Output the (X, Y) coordinate of the center of the cell containing the given text.  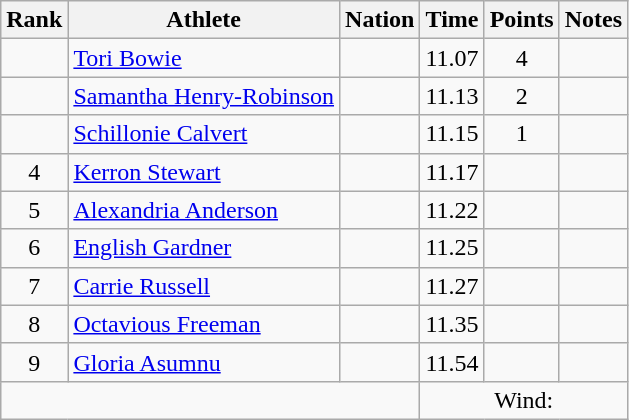
9 (34, 362)
11.13 (452, 96)
Samantha Henry-Robinson (204, 96)
1 (522, 134)
Schillonie Calvert (204, 134)
Tori Bowie (204, 58)
11.35 (452, 324)
11.15 (452, 134)
Points (522, 20)
Alexandria Anderson (204, 210)
Octavious Freeman (204, 324)
2 (522, 96)
6 (34, 248)
Rank (34, 20)
11.54 (452, 362)
English Gardner (204, 248)
11.22 (452, 210)
Carrie Russell (204, 286)
11.25 (452, 248)
Nation (380, 20)
Athlete (204, 20)
8 (34, 324)
11.17 (452, 172)
11.07 (452, 58)
Wind: (524, 400)
Gloria Asumnu (204, 362)
11.27 (452, 286)
5 (34, 210)
Kerron Stewart (204, 172)
7 (34, 286)
Notes (593, 20)
Time (452, 20)
